Identify which cell holds the provided text, then report its [X, Y] central coordinate. 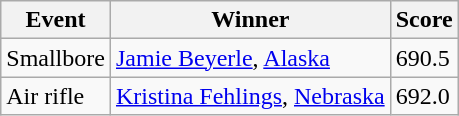
Event [56, 20]
Winner [250, 20]
Jamie Beyerle, Alaska [250, 58]
Air rifle [56, 96]
Smallbore [56, 58]
Kristina Fehlings, Nebraska [250, 96]
692.0 [424, 96]
Score [424, 20]
690.5 [424, 58]
